For the text-containing cell, return its midpoint in (x, y) coordinate format. 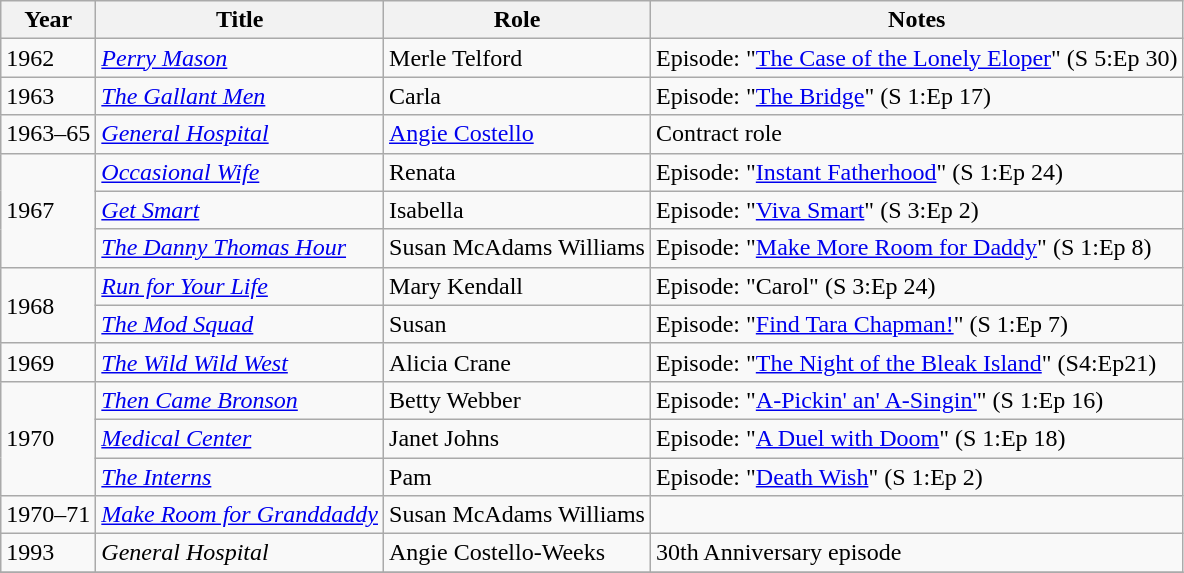
Mary Kendall (518, 286)
The Gallant Men (240, 96)
Betty Webber (518, 400)
Role (518, 20)
Episode: "The Bridge" (S 1:Ep 17) (916, 96)
The Wild Wild West (240, 362)
Run for Your Life (240, 286)
1963–65 (48, 134)
Episode: "Find Tara Chapman!" (S 1:Ep 7) (916, 324)
Episode: "Viva Smart" (S 3:Ep 2) (916, 210)
Episode: "Make More Room for Daddy" (S 1:Ep 8) (916, 248)
1962 (48, 58)
Susan (518, 324)
1969 (48, 362)
Merle Telford (518, 58)
1968 (48, 305)
Episode: "A-Pickin' an' A-Singin'" (S 1:Ep 16) (916, 400)
The Interns (240, 477)
Episode: "The Night of the Bleak Island" (S4:Ep21) (916, 362)
Angie Costello (518, 134)
Episode: "Death Wish" (S 1:Ep 2) (916, 477)
Angie Costello-Weeks (518, 553)
The Mod Squad (240, 324)
Isabella (518, 210)
Title (240, 20)
1967 (48, 210)
Get Smart (240, 210)
Alicia Crane (518, 362)
1963 (48, 96)
Year (48, 20)
Notes (916, 20)
Episode: "Instant Fatherhood" (S 1:Ep 24) (916, 172)
Perry Mason (240, 58)
Contract role (916, 134)
1970 (48, 438)
Then Came Bronson (240, 400)
Episode: "A Duel with Doom" (S 1:Ep 18) (916, 438)
30th Anniversary episode (916, 553)
Carla (518, 96)
Episode: "Carol" (S 3:Ep 24) (916, 286)
1993 (48, 553)
Janet Johns (518, 438)
Renata (518, 172)
1970–71 (48, 515)
Make Room for Granddaddy (240, 515)
Episode: "The Case of the Lonely Eloper" (S 5:Ep 30) (916, 58)
Occasional Wife (240, 172)
Medical Center (240, 438)
Pam (518, 477)
The Danny Thomas Hour (240, 248)
